Capture the cell that displays the provided text and extract its (x, y) central coordinate. 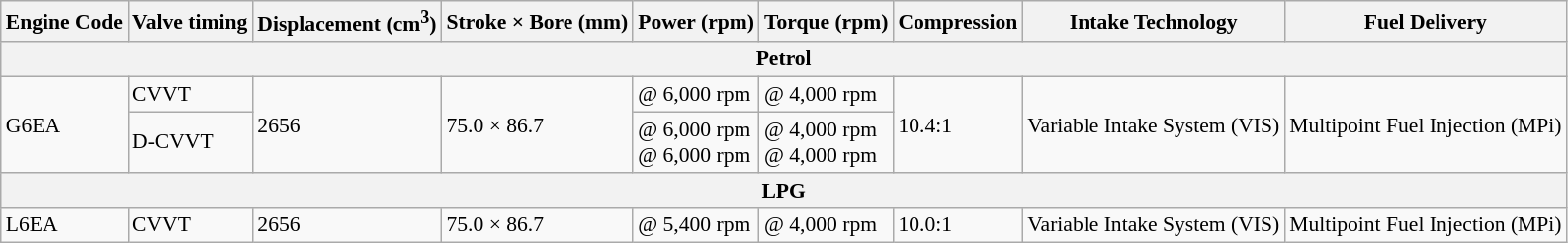
G6EA (64, 124)
L6EA (64, 225)
Power (rpm) (696, 22)
D-CVVT (190, 142)
LPG (784, 191)
@ 4,000 rpm @ 4,000 rpm (827, 142)
10.0:1 (957, 225)
Valve timing (190, 22)
Intake Technology (1153, 22)
Stroke × Bore (mm) (537, 22)
Torque (rpm) (827, 22)
@ 6,000 rpm @ 6,000 rpm (696, 142)
Fuel Delivery (1426, 22)
Displacement (cm3) (346, 22)
Engine Code (64, 22)
Compression (957, 22)
10.4:1 (957, 124)
@ 5,400 rpm (696, 225)
@ 6,000 rpm (696, 95)
Petrol (784, 59)
